Output the (x, y) coordinate of the center of the cell containing the given text.  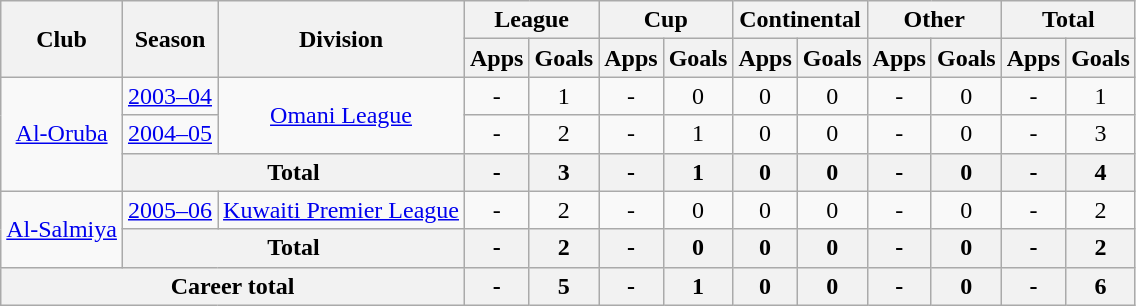
2005–06 (170, 210)
Season (170, 39)
2004–05 (170, 134)
4 (1101, 172)
Other (934, 20)
5 (564, 286)
Division (342, 39)
Club (62, 39)
2003–04 (170, 96)
Al-Salmiya (62, 229)
Kuwaiti Premier League (342, 210)
Al-Oruba (62, 134)
Career total (233, 286)
League (532, 20)
Cup (666, 20)
Continental (800, 20)
6 (1101, 286)
Omani League (342, 115)
